Pinpoint the cell where the given text exists, returning its [X, Y] midpoint coordinate. 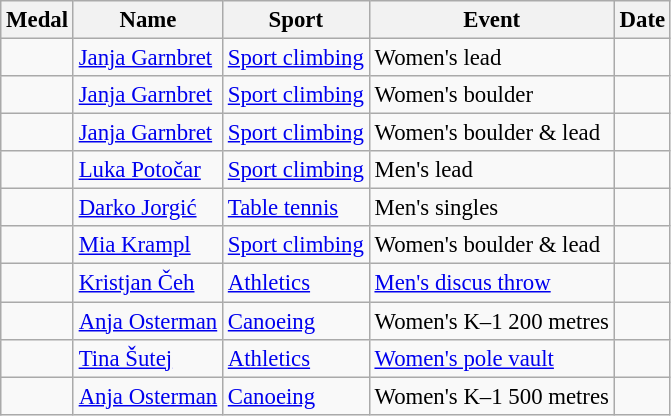
Sport [296, 20]
Table tennis [296, 208]
Women's K–1 500 metres [492, 396]
Medal [38, 20]
Name [148, 20]
Women's K–1 200 metres [492, 321]
Men's lead [492, 170]
Mia Krampl [148, 245]
Men's singles [492, 208]
Date [642, 20]
Event [492, 20]
Men's discus throw [492, 283]
Women's lead [492, 58]
Darko Jorgić [148, 208]
Kristjan Čeh [148, 283]
Women's boulder [492, 95]
Tina Šutej [148, 358]
Women's pole vault [492, 358]
Luka Potočar [148, 170]
